Search for the cell housing the specified text and yield its (x, y) center coordinate. 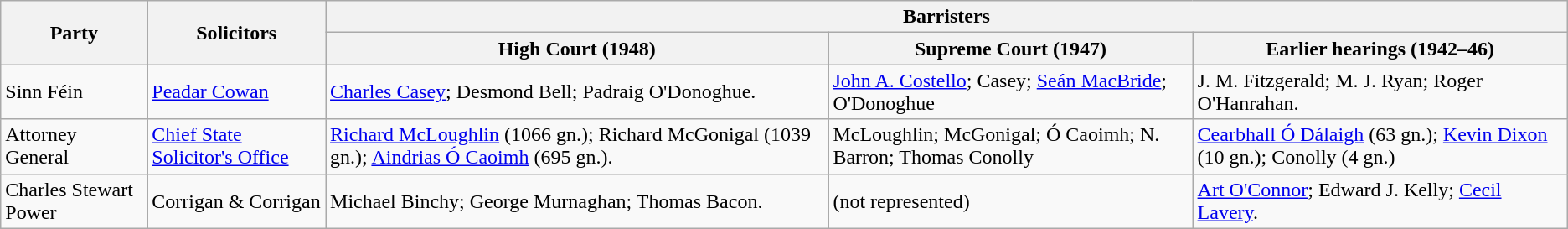
Richard McLoughlin (1066 gn.); Richard McGonigal (1039 gn.); Aindrias Ó Caoimh (695 gn.). (577, 146)
Cearbhall Ó Dálaigh (63 gn.); Kevin Dixon (10 gn.); Conolly (4 gn.) (1380, 146)
Supreme Court (1947) (1010, 49)
Michael Binchy; George Murnaghan; Thomas Bacon. (577, 201)
Charles Stewart Power (74, 201)
(not represented) (1010, 201)
Sinn Féin (74, 92)
Barristers (946, 17)
McLoughlin; McGonigal; Ó Caoimh; N. Barron; Thomas Conolly (1010, 146)
Peadar Cowan (236, 92)
Art O'Connor; Edward J. Kelly; Cecil Lavery. (1380, 201)
High Court (1948) (577, 49)
John A. Costello; Casey; Seán MacBride; O'Donoghue (1010, 92)
Earlier hearings (1942–46) (1380, 49)
J. M. Fitzgerald; M. J. Ryan; Roger O'Hanrahan. (1380, 92)
Attorney General (74, 146)
Charles Casey; Desmond Bell; Padraig O'Donoghue. (577, 92)
Party (74, 33)
Corrigan & Corrigan (236, 201)
Solicitors (236, 33)
Chief State Solicitor's Office (236, 146)
